Scan for the cell matching the given text and deliver its (X, Y) coordinate at center. 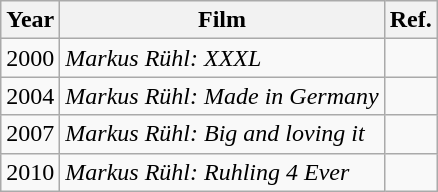
2000 (30, 58)
Markus Rühl: Made in Germany (222, 96)
2010 (30, 172)
Markus Rühl: Big and loving it (222, 134)
Year (30, 20)
2007 (30, 134)
Markus Rühl: Ruhling 4 Ever (222, 172)
Film (222, 20)
Markus Rühl: XXXL (222, 58)
Ref. (410, 20)
2004 (30, 96)
